Locate the cell with the specified text and output its (x, y) center coordinate. 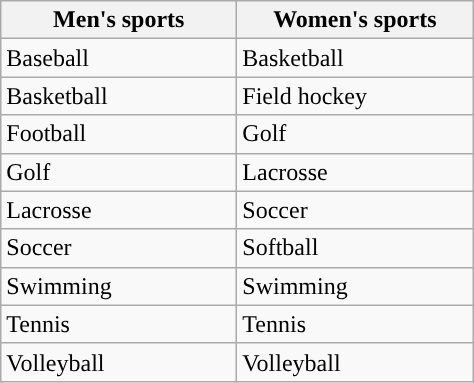
Football (119, 134)
Field hockey (355, 96)
Women's sports (355, 20)
Softball (355, 248)
Baseball (119, 58)
Men's sports (119, 20)
